Return [x, y] of the center of cell containing provided text 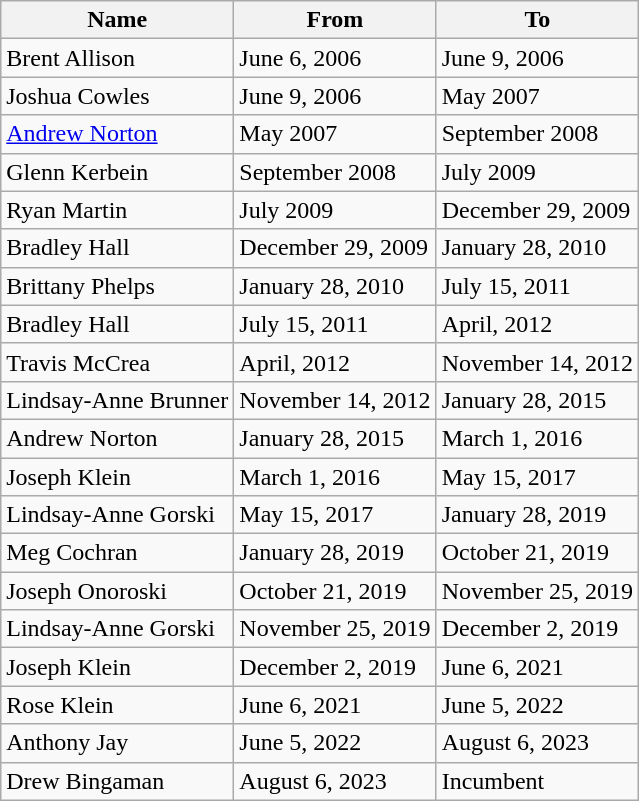
Travis McCrea [118, 362]
Drew Bingaman [118, 781]
Incumbent [537, 781]
Joshua Cowles [118, 96]
From [335, 20]
Brittany Phelps [118, 286]
Glenn Kerbein [118, 172]
To [537, 20]
Anthony Jay [118, 743]
Rose Klein [118, 705]
Lindsay-Anne Brunner [118, 400]
Joseph Onoroski [118, 591]
Brent Allison [118, 58]
Meg Cochran [118, 553]
Ryan Martin [118, 210]
Name [118, 20]
June 6, 2006 [335, 58]
